Detect which cell encompasses the target text, then output its [x, y] center coordinate. 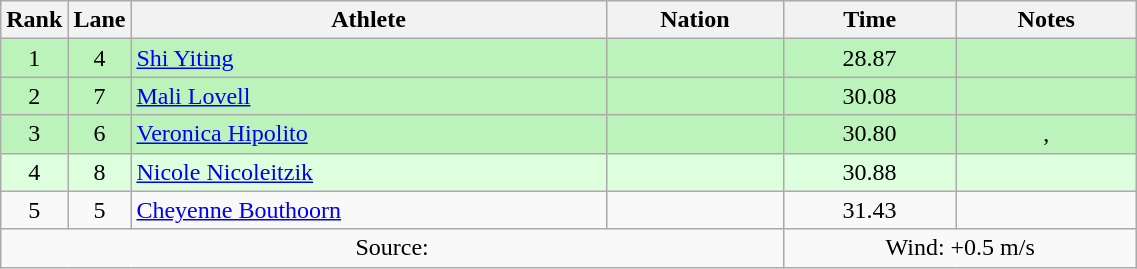
30.88 [869, 172]
Wind: +0.5 m/s [960, 248]
, [1046, 134]
Veronica Hipolito [368, 134]
31.43 [869, 210]
1 [34, 58]
2 [34, 96]
Athlete [368, 20]
Shi Yiting [368, 58]
Lane [100, 20]
Mali Lovell [368, 96]
Time [869, 20]
30.08 [869, 96]
Source: [392, 248]
Cheyenne Bouthoorn [368, 210]
Nicole Nicoleitzik [368, 172]
3 [34, 134]
28.87 [869, 58]
Notes [1046, 20]
8 [100, 172]
30.80 [869, 134]
Nation [694, 20]
Rank [34, 20]
6 [100, 134]
7 [100, 96]
